Find where the given text appears and provide that cell's center as (x, y) coordinate. 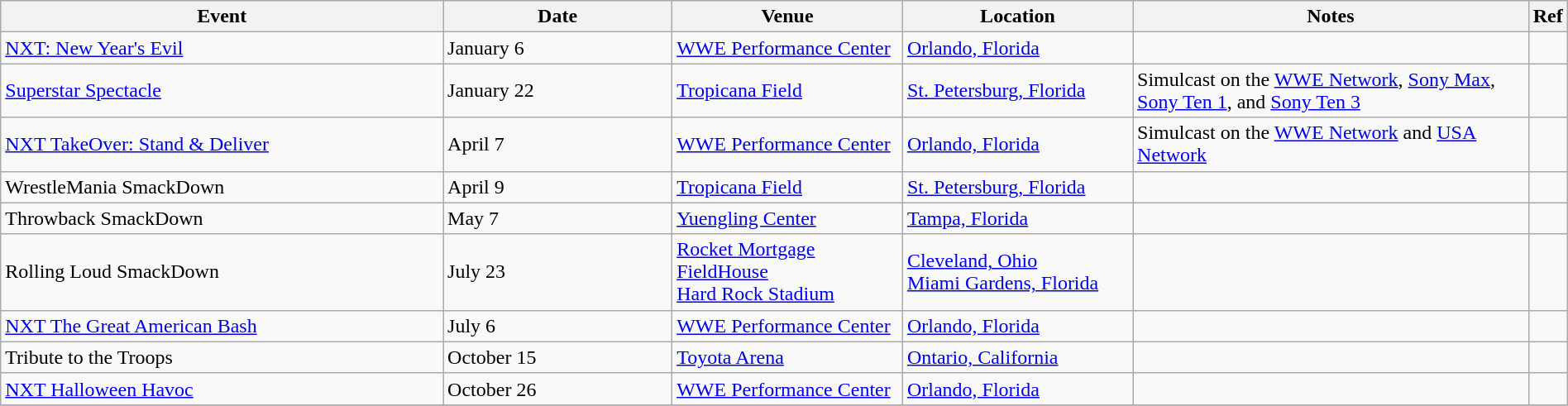
WrestleMania SmackDown (222, 187)
July 6 (557, 326)
Cleveland, OhioMiami Gardens, Florida (1017, 272)
NXT The Great American Bash (222, 326)
Tribute to the Troops (222, 357)
Rocket Mortgage FieldHouseHard Rock Stadium (787, 272)
NXT: New Year's Evil (222, 48)
Date (557, 17)
Superstar Spectacle (222, 91)
Simulcast on the WWE Network, Sony Max, Sony Ten 1, and Sony Ten 3 (1331, 91)
Throwback SmackDown (222, 218)
April 7 (557, 144)
May 7 (557, 218)
Toyota Arena (787, 357)
Location (1017, 17)
Notes (1331, 17)
Ref (1548, 17)
Simulcast on the WWE Network and USA Network (1331, 144)
NXT TakeOver: Stand & Deliver (222, 144)
Ontario, California (1017, 357)
October 15 (557, 357)
Event (222, 17)
Rolling Loud SmackDown (222, 272)
April 9 (557, 187)
NXT Halloween Havoc (222, 389)
January 6 (557, 48)
January 22 (557, 91)
Yuengling Center (787, 218)
Tampa, Florida (1017, 218)
Venue (787, 17)
October 26 (557, 389)
July 23 (557, 272)
